Provide the (x, y) coordinate of the cell's center where the given text is located.  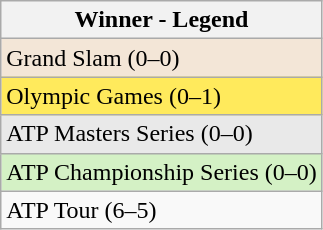
ATP Tour (6–5) (162, 210)
ATP Championship Series (0–0) (162, 172)
Olympic Games (0–1) (162, 96)
Grand Slam (0–0) (162, 58)
ATP Masters Series (0–0) (162, 134)
Winner - Legend (162, 20)
